From the cell containing the given text, extract its center point as [x, y] coordinate. 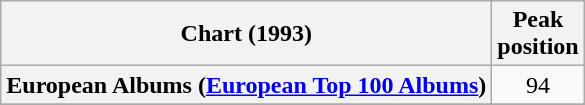
94 [538, 85]
Chart (1993) [246, 34]
European Albums (European Top 100 Albums) [246, 85]
Peakposition [538, 34]
